Identify which cell holds the provided text, then report its (X, Y) central coordinate. 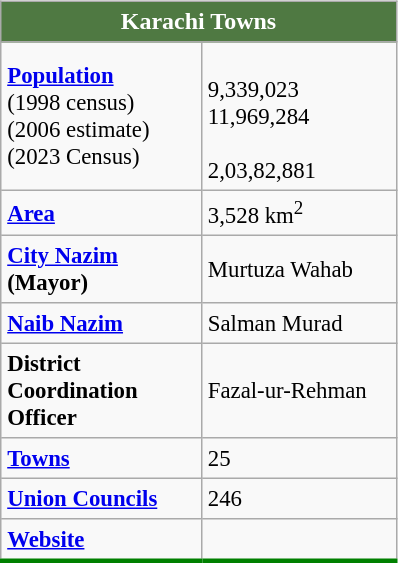
City Nazim (Mayor) (100, 270)
Union Councils (100, 499)
Naib Nazim (100, 323)
25 (298, 458)
9,339,023 11,969,284 2,03,82,881 (298, 116)
Website (100, 540)
Area (100, 214)
3,528 km2 (298, 214)
Towns (100, 458)
District Coordination Officer (100, 391)
Murtuza Wahab (298, 270)
Fazal-ur-Rehman (298, 391)
Salman Murad (298, 323)
Karachi Towns (198, 22)
246 (298, 499)
Population (1998 census) (2006 estimate)(2023 Census) (100, 116)
